Provide the (X, Y) coordinate of the cell's center where the given text is located.  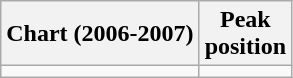
Chart (2006-2007) (100, 34)
Peakposition (245, 34)
